Provide the [x, y] coordinate of the cell's center where the given text is located.  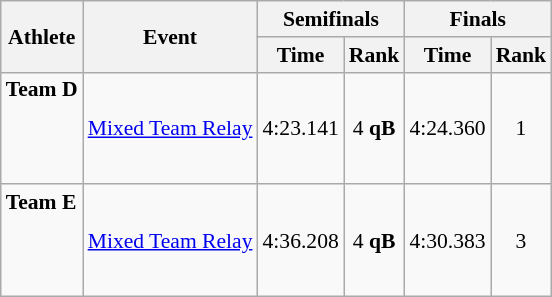
Event [170, 36]
4:36.208 [301, 241]
Semifinals [332, 19]
Athlete [42, 36]
Team E [42, 241]
Finals [478, 19]
4:30.383 [447, 241]
1 [522, 128]
3 [522, 241]
4:24.360 [447, 128]
Team D [42, 128]
4:23.141 [301, 128]
